Return the (X, Y) coordinate for the center point of the cell that contains the specified text.  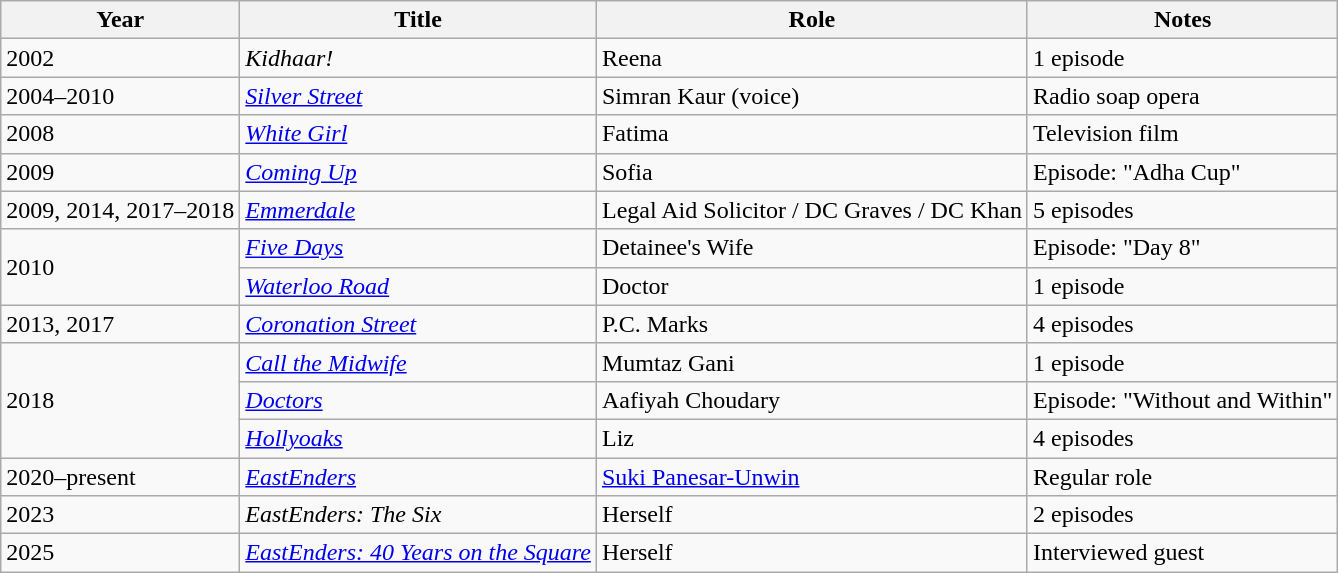
2009, 2014, 2017–2018 (120, 210)
Sofia (812, 172)
Role (812, 20)
Kidhaar! (418, 58)
2004–2010 (120, 96)
EastEnders (418, 477)
Interviewed guest (1182, 553)
Year (120, 20)
Reena (812, 58)
Detainee's Wife (812, 248)
2008 (120, 134)
Mumtaz Gani (812, 362)
Legal Aid Solicitor / DC Graves / DC Khan (812, 210)
Aafiyah Choudary (812, 400)
Doctors (418, 400)
Waterloo Road (418, 286)
Coronation Street (418, 324)
2010 (120, 267)
2018 (120, 400)
2002 (120, 58)
EastEnders: 40 Years on the Square (418, 553)
Title (418, 20)
Episode: "Without and Within" (1182, 400)
Suki Panesar-Unwin (812, 477)
Call the Midwife (418, 362)
Five Days (418, 248)
2013, 2017 (120, 324)
2025 (120, 553)
5 episodes (1182, 210)
White Girl (418, 134)
Episode: "Day 8" (1182, 248)
Radio soap opera (1182, 96)
2 episodes (1182, 515)
2009 (120, 172)
Silver Street (418, 96)
Television film (1182, 134)
Coming Up (418, 172)
Doctor (812, 286)
2023 (120, 515)
P.C. Marks (812, 324)
Emmerdale (418, 210)
Simran Kaur (voice) (812, 96)
EastEnders: The Six (418, 515)
Regular role (1182, 477)
Fatima (812, 134)
Notes (1182, 20)
2020–present (120, 477)
Hollyoaks (418, 438)
Episode: "Adha Cup" (1182, 172)
Liz (812, 438)
